Provide the (X, Y) coordinate of the cell's center where the given text is located.  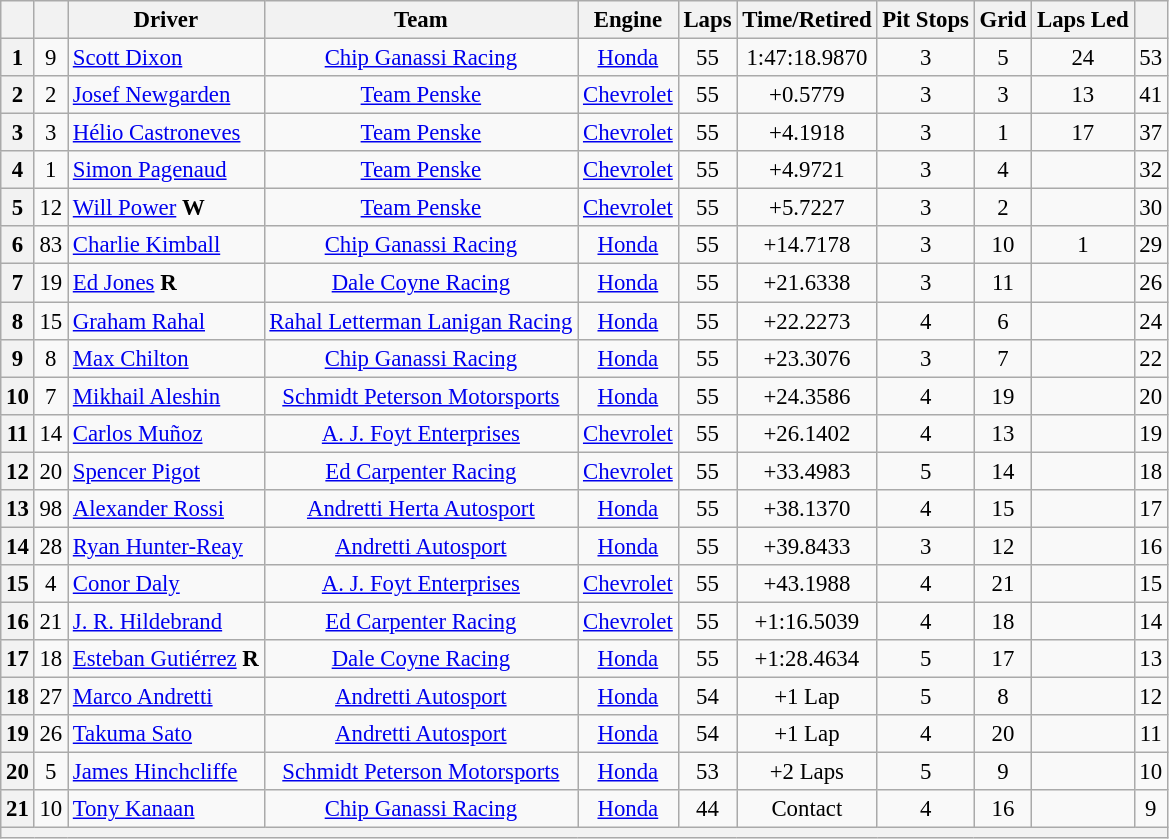
Time/Retired (807, 20)
+4.9721 (807, 170)
+22.2273 (807, 321)
22 (1150, 358)
32 (1150, 170)
+1:16.5039 (807, 621)
1:47:18.9870 (807, 58)
Tony Kanaan (166, 809)
Josef Newgarden (166, 95)
Laps (708, 20)
Driver (166, 20)
Max Chilton (166, 358)
Simon Pagenaud (166, 170)
Rahal Letterman Lanigan Racing (421, 321)
Team (421, 20)
Esteban Gutiérrez R (166, 659)
Conor Daly (166, 584)
+4.1918 (807, 133)
27 (50, 697)
Scott Dixon (166, 58)
+14.7178 (807, 245)
+21.6338 (807, 283)
+26.1402 (807, 433)
29 (1150, 245)
Laps Led (1083, 20)
+1:28.4634 (807, 659)
Alexander Rossi (166, 509)
J. R. Hildebrand (166, 621)
+43.1988 (807, 584)
Contact (807, 809)
Carlos Muñoz (166, 433)
Grid (1002, 20)
41 (1150, 95)
+2 Laps (807, 772)
30 (1150, 208)
Takuma Sato (166, 734)
Hélio Castroneves (166, 133)
98 (50, 509)
37 (1150, 133)
Graham Rahal (166, 321)
83 (50, 245)
28 (50, 546)
Ryan Hunter-Reay (166, 546)
Andretti Herta Autosport (421, 509)
Mikhail Aleshin (166, 396)
Pit Stops (926, 20)
+33.4983 (807, 471)
44 (708, 809)
+0.5779 (807, 95)
Charlie Kimball (166, 245)
+23.3076 (807, 358)
Ed Jones R (166, 283)
James Hinchcliffe (166, 772)
Will Power W (166, 208)
+24.3586 (807, 396)
+39.8433 (807, 546)
Spencer Pigot (166, 471)
Marco Andretti (166, 697)
+38.1370 (807, 509)
+5.7227 (807, 208)
Engine (628, 20)
